Pinpoint the cell where the given text exists, returning its (X, Y) midpoint coordinate. 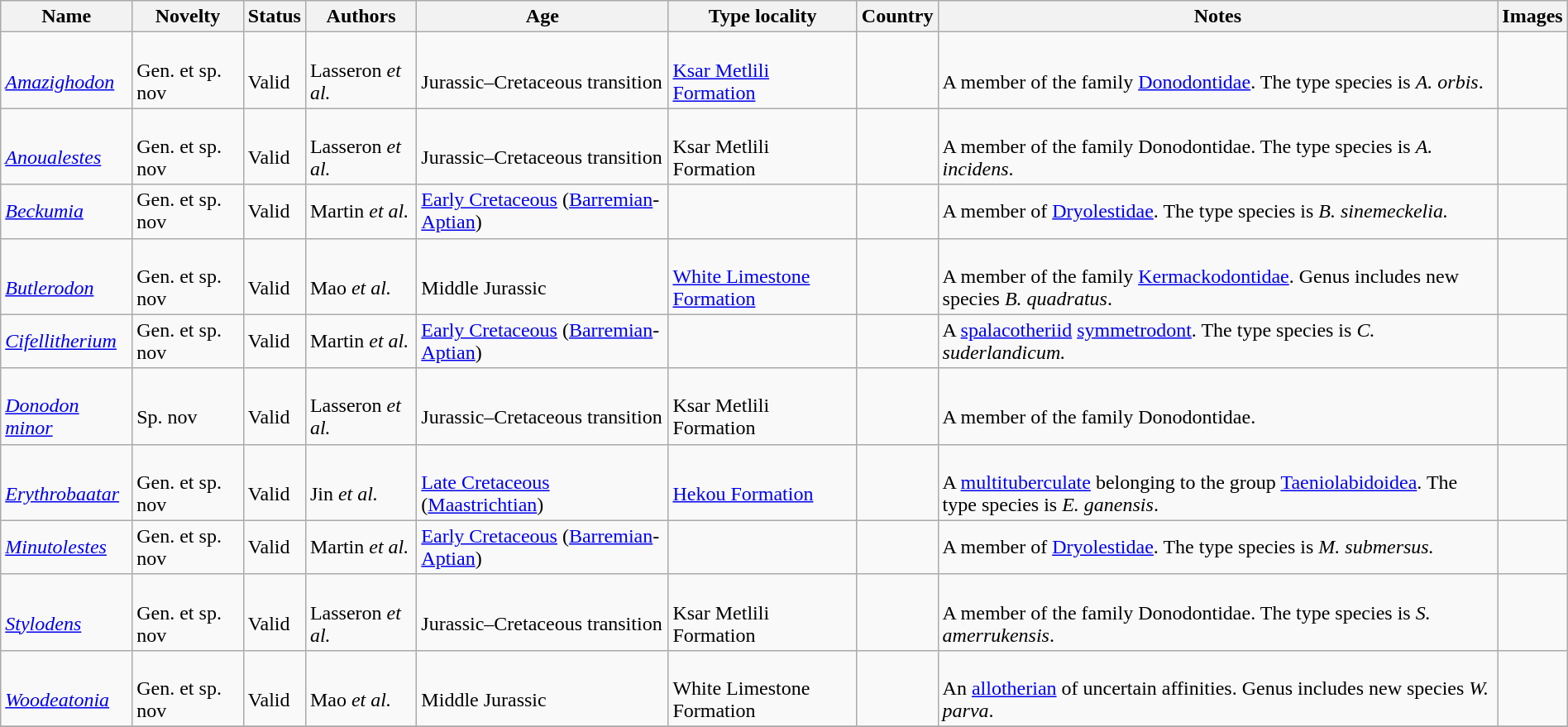
A multituberculate belonging to the group Taeniolabidoidea. The type species is E. ganensis. (1217, 482)
Stylodens (66, 612)
Amazighodon (66, 70)
Country (897, 17)
Late Cretaceous (Maastrichtian) (543, 482)
A member of the family Donodontidae. The type species is A. orbis. (1217, 70)
An allotherian of uncertain affinities. Genus includes new species W. parva. (1217, 688)
Authors (361, 17)
A member of Dryolestidae. The type species is B. sinemeckelia. (1217, 212)
Novelty (189, 17)
Name (66, 17)
Butlerodon (66, 276)
Age (543, 17)
Erythrobaatar (66, 482)
Anoualestes (66, 146)
Type locality (762, 17)
Jin et al. (361, 482)
A member of the family Donodontidae. The type species is A. incidens. (1217, 146)
A member of the family Donodontidae. The type species is S. amerrukensis. (1217, 612)
Cifellitherium (66, 341)
Minutolestes (66, 548)
Sp. nov (189, 406)
A member of the family Donodontidae. (1217, 406)
Hekou Formation (762, 482)
Beckumia (66, 212)
Woodeatonia (66, 688)
Donodon minor (66, 406)
A member of Dryolestidae. The type species is M. submersus. (1217, 548)
Status (275, 17)
Images (1532, 17)
A spalacotheriid symmetrodont. The type species is C. suderlandicum. (1217, 341)
Notes (1217, 17)
A member of the family Kermackodontidae. Genus includes new species B. quadratus. (1217, 276)
